Scan for the cell matching the given text and deliver its [X, Y] coordinate at center. 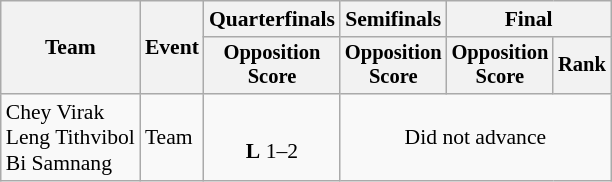
Quarterfinals [272, 19]
Semifinals [394, 19]
L 1–2 [272, 138]
Chey VirakLeng TithvibolBi Samnang [70, 138]
Final [529, 19]
Rank [582, 66]
Did not advance [476, 138]
Event [172, 48]
